Provide the [x, y] coordinate of the cell's center where the given text is located.  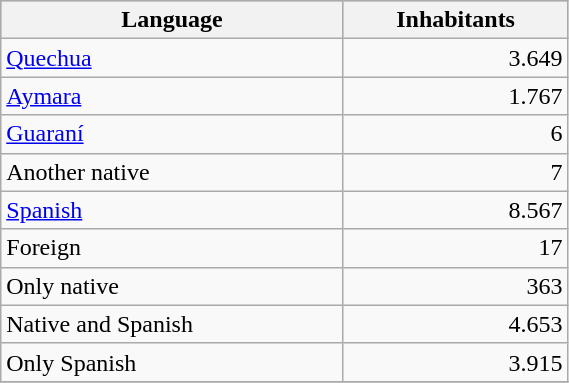
3.649 [456, 58]
1.767 [456, 96]
7 [456, 172]
Language [172, 20]
3.915 [456, 362]
4.653 [456, 324]
Native and Spanish [172, 324]
Only Spanish [172, 362]
17 [456, 248]
Foreign [172, 248]
Another native [172, 172]
363 [456, 286]
Inhabitants [456, 20]
Guaraní [172, 134]
Aymara [172, 96]
Quechua [172, 58]
Only native [172, 286]
Spanish [172, 210]
6 [456, 134]
8.567 [456, 210]
